Provide the [X, Y] coordinate of the cell's center where the given text is located.  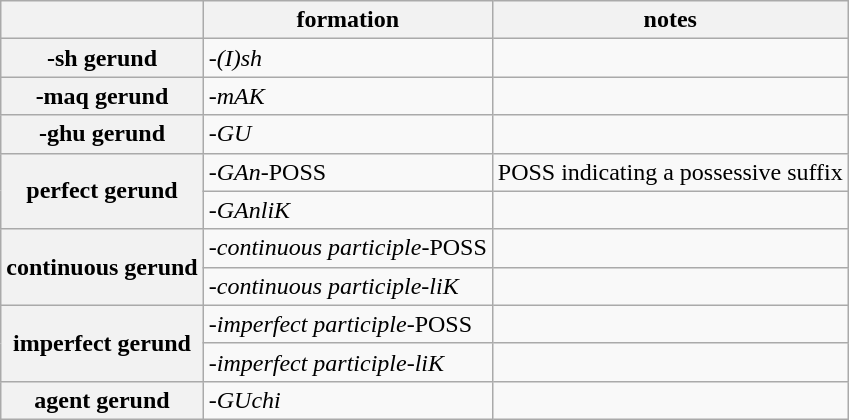
formation [348, 20]
-maq gerund [102, 96]
-continuous participle-liK [348, 286]
continuous gerund [102, 267]
-GU [348, 134]
notes [670, 20]
-ghu gerund [102, 134]
agent gerund [102, 400]
-continuous participle-POSS [348, 248]
perfect gerund [102, 191]
-mAK [348, 96]
-imperfect participle-POSS [348, 324]
POSS indicating a possessive suffix [670, 172]
imperfect gerund [102, 343]
-GUchi [348, 400]
-GAn-POSS [348, 172]
-GAnliK [348, 210]
-(I)sh [348, 58]
-imperfect participle-liK [348, 362]
-sh gerund [102, 58]
